Return [X, Y] of the center of cell containing provided text 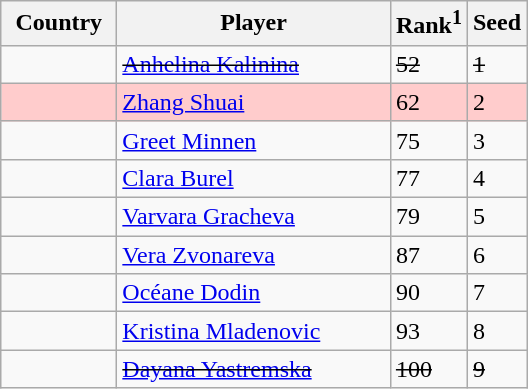
Océane Dodin [254, 293]
Player [254, 24]
Varvara Gracheva [254, 217]
62 [428, 102]
Kristina Mladenovic [254, 331]
4 [496, 178]
Seed [496, 24]
90 [428, 293]
100 [428, 369]
9 [496, 369]
7 [496, 293]
8 [496, 331]
79 [428, 217]
Greet Minnen [254, 140]
Country [59, 24]
77 [428, 178]
Vera Zvonareva [254, 255]
52 [428, 64]
87 [428, 255]
75 [428, 140]
Rank1 [428, 24]
2 [496, 102]
3 [496, 140]
93 [428, 331]
5 [496, 217]
1 [496, 64]
Anhelina Kalinina [254, 64]
Zhang Shuai [254, 102]
Clara Burel [254, 178]
Dayana Yastremska [254, 369]
6 [496, 255]
